Scan for the cell matching the given text and deliver its (X, Y) coordinate at center. 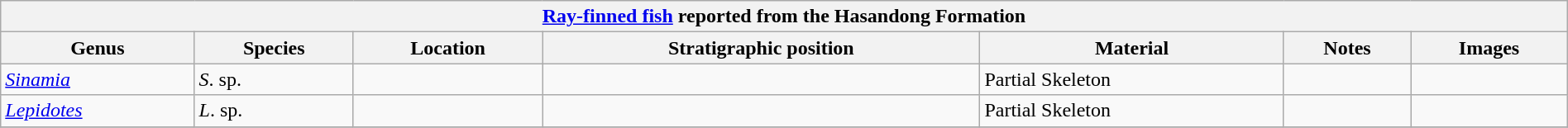
Genus (98, 48)
Ray-finned fish reported from the Hasandong Formation (784, 17)
L. sp. (274, 111)
Material (1131, 48)
Lepidotes (98, 111)
Sinamia (98, 79)
Stratigraphic position (761, 48)
S. sp. (274, 79)
Location (447, 48)
Images (1489, 48)
Species (274, 48)
Notes (1346, 48)
